Locate the cell with the specified text and output its [x, y] center coordinate. 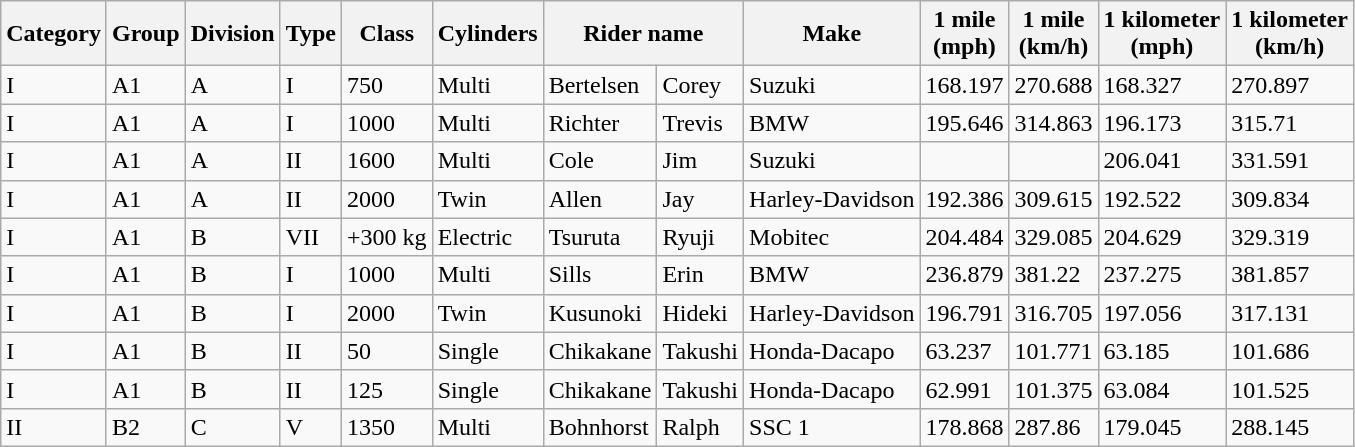
237.275 [1162, 275]
62.991 [964, 389]
Richter [600, 123]
Type [310, 34]
236.879 [964, 275]
196.791 [964, 313]
Erin [700, 275]
331.591 [1290, 161]
178.868 [964, 427]
Ryuji [700, 237]
192.386 [964, 199]
Division [232, 34]
316.705 [1054, 313]
1350 [386, 427]
750 [386, 85]
101.686 [1290, 351]
309.615 [1054, 199]
SSC 1 [832, 427]
329.319 [1290, 237]
63.185 [1162, 351]
168.327 [1162, 85]
Allen [600, 199]
Tsuruta [600, 237]
288.145 [1290, 427]
1 kilometer (mph) [1162, 34]
C [232, 427]
1600 [386, 161]
Hideki [700, 313]
Ralph [700, 427]
1 mile (km/h) [1054, 34]
B2 [146, 427]
Jay [700, 199]
192.522 [1162, 199]
Bohnhorst [600, 427]
63.237 [964, 351]
317.131 [1290, 313]
197.056 [1162, 313]
101.525 [1290, 389]
Cylinders [488, 34]
381.857 [1290, 275]
V [310, 427]
Sills [600, 275]
309.834 [1290, 199]
381.22 [1054, 275]
329.085 [1054, 237]
125 [386, 389]
270.688 [1054, 85]
Mobitec [832, 237]
179.045 [1162, 427]
50 [386, 351]
Jim [700, 161]
+300 kg [386, 237]
204.484 [964, 237]
195.646 [964, 123]
168.197 [964, 85]
63.084 [1162, 389]
Class [386, 34]
Cole [600, 161]
1 mile (mph) [964, 34]
1 kilometer (km/h) [1290, 34]
270.897 [1290, 85]
Electric [488, 237]
204.629 [1162, 237]
Kusunoki [600, 313]
101.375 [1054, 389]
101.771 [1054, 351]
Rider name [643, 34]
206.041 [1162, 161]
314.863 [1054, 123]
Bertelsen [600, 85]
Corey [700, 85]
Trevis [700, 123]
Group [146, 34]
196.173 [1162, 123]
Make [832, 34]
Category [54, 34]
287.86 [1054, 427]
315.71 [1290, 123]
VII [310, 237]
